Provide the (X, Y) coordinate of the cell's center where the given text is located.  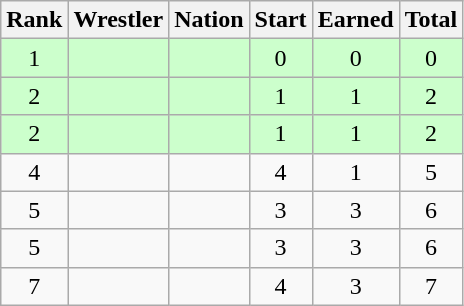
Start (280, 20)
Earned (356, 20)
Wrestler (118, 20)
Total (431, 20)
Rank (34, 20)
Nation (209, 20)
